Detect which cell encompasses the target text, then output its [X, Y] center coordinate. 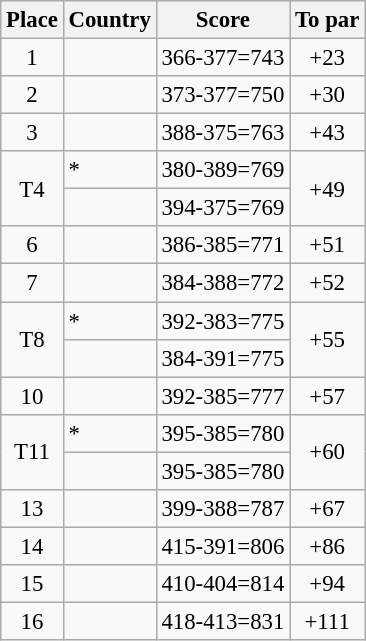
1 [32, 58]
2 [32, 95]
+30 [328, 95]
418-413=831 [223, 621]
415-391=806 [223, 546]
13 [32, 509]
+57 [328, 396]
7 [32, 283]
+49 [328, 188]
373-377=750 [223, 95]
+51 [328, 245]
366-377=743 [223, 58]
14 [32, 546]
386-385=771 [223, 245]
Score [223, 20]
16 [32, 621]
380-389=769 [223, 170]
T4 [32, 188]
3 [32, 133]
+43 [328, 133]
384-388=772 [223, 283]
+52 [328, 283]
+60 [328, 452]
Place [32, 20]
392-383=775 [223, 321]
392-385=777 [223, 396]
Country [110, 20]
6 [32, 245]
10 [32, 396]
399-388=787 [223, 509]
+23 [328, 58]
15 [32, 584]
+67 [328, 509]
To par [328, 20]
+94 [328, 584]
388-375=763 [223, 133]
+55 [328, 340]
410-404=814 [223, 584]
394-375=769 [223, 208]
T11 [32, 452]
+111 [328, 621]
384-391=775 [223, 358]
+86 [328, 546]
T8 [32, 340]
